Scan for the cell matching the given text and deliver its (X, Y) coordinate at center. 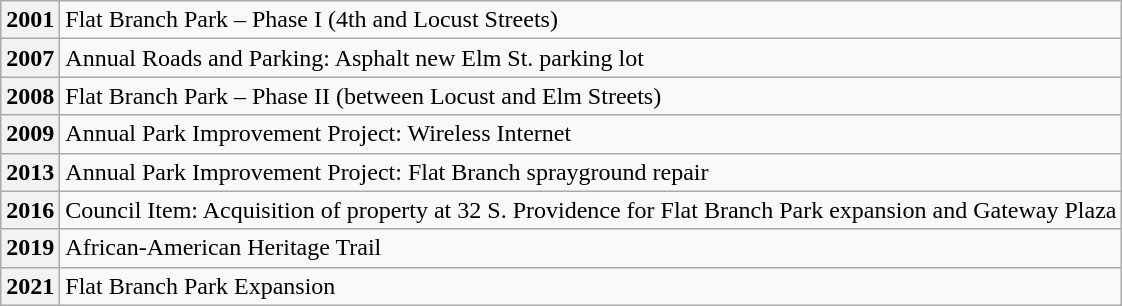
Flat Branch Park – Phase I (4th and Locust Streets) (591, 20)
Flat Branch Park Expansion (591, 286)
2013 (30, 172)
Annual Park Improvement Project: Wireless Internet (591, 134)
Annual Roads and Parking: Asphalt new Elm St. parking lot (591, 58)
Council Item: Acquisition of property at 32 S. Providence for Flat Branch Park expansion and Gateway Plaza (591, 210)
2009 (30, 134)
2019 (30, 248)
Flat Branch Park – Phase II (between Locust and Elm Streets) (591, 96)
2001 (30, 20)
2007 (30, 58)
African-American Heritage Trail (591, 248)
2021 (30, 286)
2016 (30, 210)
2008 (30, 96)
Annual Park Improvement Project: Flat Branch sprayground repair (591, 172)
